For the text-containing cell, return its midpoint in (x, y) coordinate format. 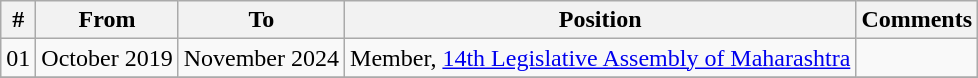
Member, 14th Legislative Assembly of Maharashtra (600, 58)
# (18, 20)
From (107, 20)
01 (18, 58)
To (261, 20)
October 2019 (107, 58)
Position (600, 20)
November 2024 (261, 58)
Comments (917, 20)
